Find where the given text appears and provide that cell's center as (x, y) coordinate. 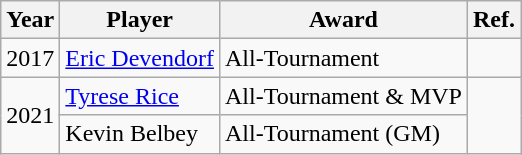
All-Tournament & MVP (343, 96)
Tyrese Rice (140, 96)
2017 (30, 58)
Eric Devendorf (140, 58)
All-Tournament (343, 58)
2021 (30, 115)
Kevin Belbey (140, 134)
Year (30, 20)
All-Tournament (GM) (343, 134)
Ref. (494, 20)
Award (343, 20)
Player (140, 20)
